Search for the cell housing the specified text and yield its [X, Y] center coordinate. 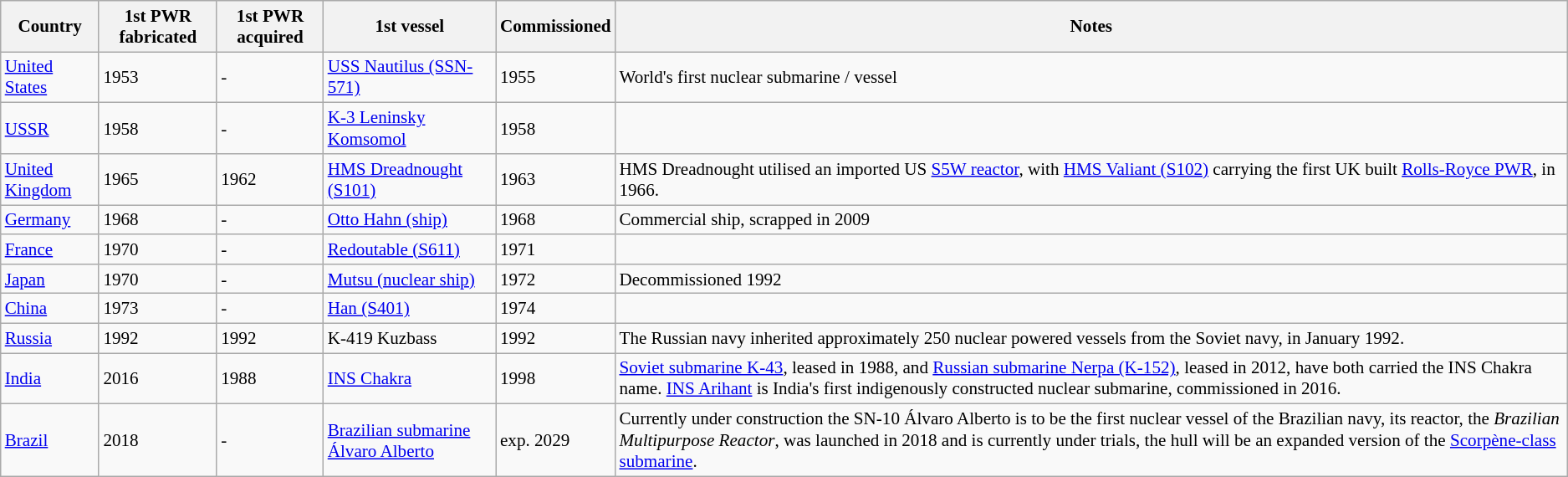
World's first nuclear submarine / vessel [1092, 77]
USS Nautilus (SSN-571) [410, 77]
Country [50, 27]
United Kingdom [50, 179]
1988 [270, 378]
K-3 Leninsky Komsomol [410, 129]
Germany [50, 219]
Redoutable (S611) [410, 249]
1962 [270, 179]
France [50, 249]
The Russian navy inherited approximately 250 nuclear powered vessels from the Soviet navy, in January 1992. [1092, 338]
Russia [50, 338]
exp. 2029 [555, 440]
1974 [555, 308]
Otto Hahn (ship) [410, 219]
Commissioned [555, 27]
Brazil [50, 440]
K-419 Kuzbass [410, 338]
China [50, 308]
Decommissioned 1992 [1092, 278]
1st vessel [410, 27]
Notes [1092, 27]
2018 [157, 440]
1963 [555, 179]
USSR [50, 129]
HMS Dreadnought (S101) [410, 179]
Japan [50, 278]
1st PWR acquired [270, 27]
2016 [157, 378]
1965 [157, 179]
1998 [555, 378]
INS Chakra [410, 378]
1953 [157, 77]
1973 [157, 308]
1971 [555, 249]
Mutsu (nuclear ship) [410, 278]
1972 [555, 278]
India [50, 378]
Brazilian submarine Álvaro Alberto [410, 440]
Han (S401) [410, 308]
1955 [555, 77]
1st PWR fabricated [157, 27]
HMS Dreadnought utilised an imported US S5W reactor, with HMS Valiant (S102) carrying the first UK built Rolls-Royce PWR, in 1966. [1092, 179]
Commercial ship, scrapped in 2009 [1092, 219]
United States [50, 77]
